Extract the (x, y) coordinate from the center of the cell holding the provided text.  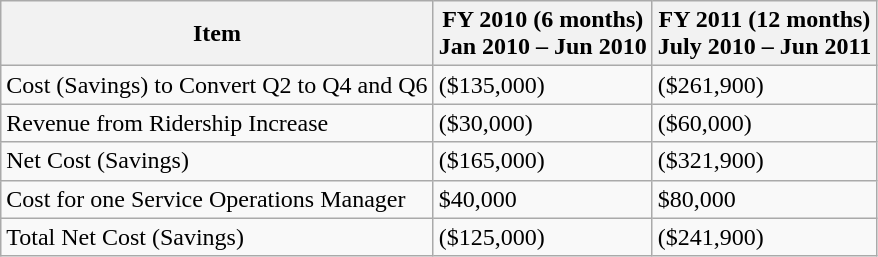
($321,900) (764, 161)
FY 2010 (6 months)Jan 2010 – Jun 2010 (542, 34)
($261,900) (764, 85)
Cost (Savings) to Convert Q2 to Q4 and Q6 (217, 85)
$80,000 (764, 199)
($60,000) (764, 123)
Item (217, 34)
($30,000) (542, 123)
Cost for one Service Operations Manager (217, 199)
($241,900) (764, 237)
Net Cost (Savings) (217, 161)
FY 2011 (12 months)July 2010 – Jun 2011 (764, 34)
$40,000 (542, 199)
Revenue from Ridership Increase (217, 123)
($135,000) (542, 85)
($125,000) (542, 237)
($165,000) (542, 161)
Total Net Cost (Savings) (217, 237)
